Pinpoint the cell where the given text exists, returning its (X, Y) midpoint coordinate. 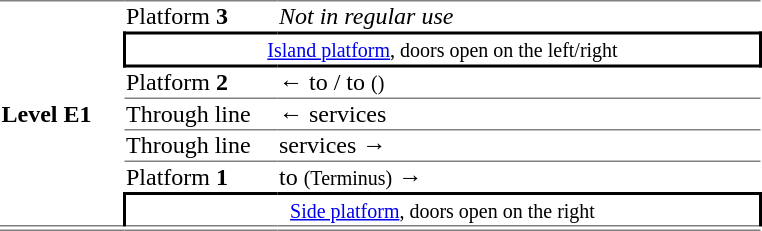
to (Terminus) → (520, 177)
Platform 2 (200, 82)
Level E1 (62, 114)
services → (520, 146)
← services (520, 114)
Platform 3 (200, 17)
← to / to () (520, 82)
Side platform, doors open on the right (442, 210)
Platform 1 (200, 177)
Not in regular use (520, 17)
Island platform, doors open on the left/right (442, 50)
